Detect which cell encompasses the target text, then output its (X, Y) center coordinate. 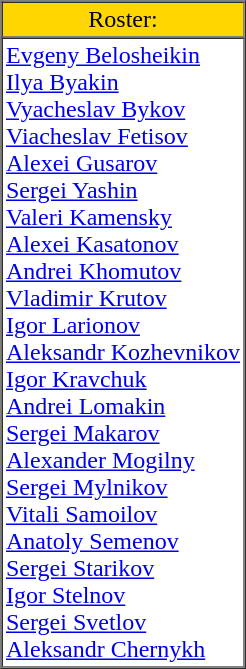
Roster: (124, 20)
